Locate the cell with the specified text and output its (x, y) center coordinate. 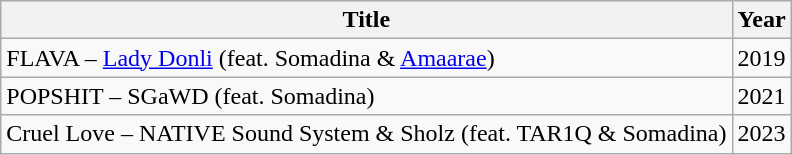
2019 (762, 58)
2023 (762, 134)
2021 (762, 96)
Year (762, 20)
Cruel Love – NATIVE Sound System & Sholz (feat. TAR1Q & Somadina) (366, 134)
Title (366, 20)
POPSHIT – SGaWD (feat. Somadina) (366, 96)
FLAVA – Lady Donli (feat. Somadina & Amaarae) (366, 58)
